Identify which cell holds the provided text, then report its (X, Y) central coordinate. 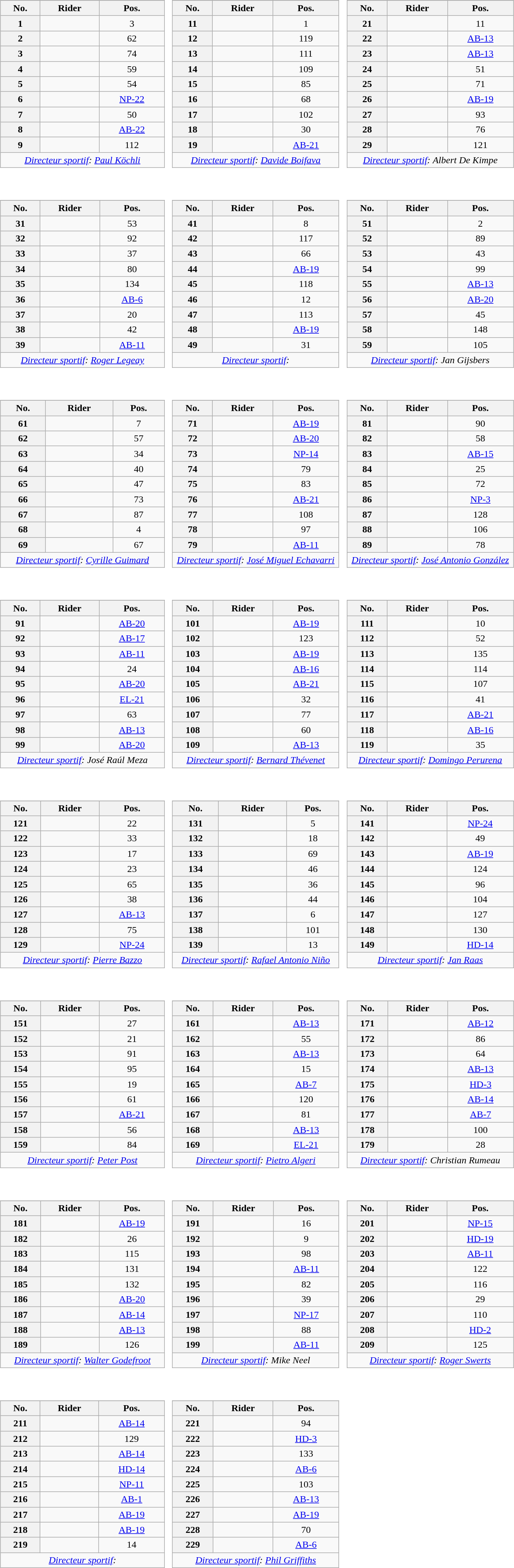
187 (20, 1315)
70 (306, 1530)
Directeur sportif: Peter Post (82, 1160)
154 (20, 1069)
NP-22 (132, 99)
Directeur sportif: Jan Raas (430, 960)
179 (368, 1145)
212 (20, 1439)
136 (196, 899)
215 (20, 1484)
164 (193, 1069)
AB-17 (132, 639)
Directeur sportif: José Miguel Echavarri (255, 560)
30 (306, 130)
40 (139, 469)
228 (193, 1530)
120 (306, 1099)
183 (20, 1254)
165 (193, 1084)
130 (480, 929)
226 (193, 1499)
48 (192, 330)
138 (196, 929)
188 (20, 1330)
222 (193, 1439)
162 (193, 1038)
181 (20, 1223)
AB-12 (480, 1023)
229 (193, 1545)
223 (193, 1454)
145 (367, 884)
167 (193, 1115)
218 (20, 1530)
202 (367, 1238)
207 (367, 1315)
166 (193, 1099)
139 (196, 945)
203 (367, 1254)
Directeur sportif: Paul Köchli (82, 160)
Directeur sportif: José Raúl Meza (82, 760)
Directeur sportif: Roger Swerts (430, 1360)
211 (20, 1424)
198 (193, 1330)
143 (367, 854)
176 (368, 1099)
196 (193, 1299)
20 (132, 314)
158 (20, 1130)
146 (367, 899)
163 (193, 1054)
Directeur sportif: Mike Neel (255, 1360)
149 (367, 945)
205 (367, 1284)
Directeur sportif: Pierre Bazzo (82, 960)
225 (193, 1484)
No. Rider Pos. 131 5 132 18 133 69 134 46 135 36 136 44 137 6 138 101 139 13 Directeur sportif: Rafael Antonio Niño (259, 879)
168 (193, 1130)
155 (20, 1084)
NP-11 (132, 1484)
221 (193, 1424)
157 (20, 1115)
147 (367, 914)
NP-14 (306, 454)
209 (367, 1345)
Directeur sportif: José Antonio González (430, 560)
Directeur sportif: Bernard Thévenet (255, 760)
227 (193, 1515)
182 (20, 1238)
100 (480, 1130)
AB-22 (132, 130)
Directeur sportif: Albert De Kimpe (430, 160)
Directeur sportif: Pietro Algeri (255, 1160)
216 (20, 1499)
HD-2 (480, 1330)
199 (193, 1345)
Directeur sportif: Walter Godefroot (82, 1360)
152 (20, 1038)
197 (193, 1315)
193 (193, 1254)
Directeur sportif: Phil Griffiths (255, 1560)
50 (132, 115)
185 (20, 1284)
Directeur sportif: Christian Rumeau (430, 1160)
192 (193, 1238)
173 (368, 1054)
186 (20, 1299)
141 (367, 823)
224 (193, 1469)
No. Rider Pos. 71 AB-19 72 AB-20 73 NP-14 74 79 75 83 76 AB-21 77 108 78 97 79 AB-11 Directeur sportif: José Miguel Echavarri (259, 479)
213 (20, 1454)
194 (193, 1269)
137 (196, 914)
214 (20, 1469)
80 (132, 269)
NP-17 (306, 1315)
169 (193, 1145)
204 (367, 1269)
153 (20, 1054)
HD-19 (480, 1238)
NP-3 (480, 499)
Directeur sportif: Domingo Perurena (430, 760)
NP-15 (480, 1223)
184 (20, 1269)
Directeur sportif: Roger Legeay (82, 360)
No. Rider Pos. 101 AB-19 102 123 103 AB-19 104 AB-16 105 AB-21 106 32 107 77 108 60 109 AB-13 Directeur sportif: Bernard Thévenet (259, 679)
156 (20, 1099)
208 (367, 1330)
178 (368, 1130)
No. Rider Pos. 161 AB-13 162 55 163 AB-13 164 15 165 AB-7 166 120 167 81 168 AB-13 169 EL-21 Directeur sportif: Pietro Algeri (259, 1079)
177 (368, 1115)
Directeur sportif: Davide Boifava (255, 160)
AB-15 (480, 454)
60 (306, 730)
90 (480, 423)
110 (480, 1315)
Directeur sportif: Rafael Antonio Niño (255, 960)
191 (193, 1223)
217 (20, 1515)
171 (368, 1023)
Directeur sportif: Cyrille Guimard (82, 560)
219 (20, 1545)
189 (20, 1345)
AB-1 (132, 1499)
10 (480, 623)
201 (367, 1223)
174 (368, 1069)
172 (368, 1038)
151 (20, 1023)
Directeur sportif: Jan Gijsbers (430, 360)
No. Rider Pos. 41 8 42 117 43 66 44 AB-19 45 118 46 12 47 113 48 AB-19 49 31 Directeur sportif: (259, 279)
161 (193, 1023)
144 (367, 869)
142 (367, 838)
159 (20, 1145)
175 (368, 1084)
No. Rider Pos. 191 16 192 9 193 98 194 AB-11 195 82 196 39 197 NP-17 198 88 199 AB-11 Directeur sportif: Mike Neel (259, 1279)
206 (367, 1299)
195 (193, 1284)
